Extract the (x, y) coordinate from the center of the cell holding the provided text.  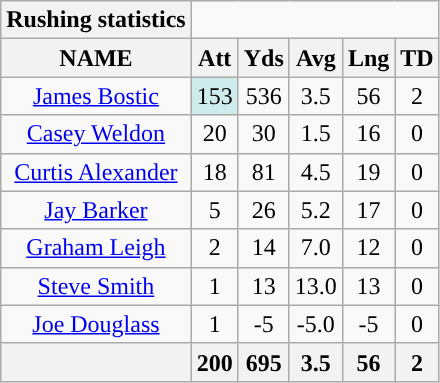
12 (368, 248)
19 (368, 172)
30 (264, 134)
NAME (96, 58)
Curtis Alexander (96, 172)
5.2 (316, 210)
13.0 (316, 286)
4.5 (316, 172)
Avg (316, 58)
536 (264, 96)
Steve Smith (96, 286)
14 (264, 248)
Jay Barker (96, 210)
Rushing statistics (96, 20)
20 (214, 134)
Joe Douglass (96, 324)
695 (264, 362)
200 (214, 362)
Graham Leigh (96, 248)
1.5 (316, 134)
153 (214, 96)
81 (264, 172)
James Bostic (96, 96)
18 (214, 172)
Yds (264, 58)
Casey Weldon (96, 134)
-5.0 (316, 324)
7.0 (316, 248)
17 (368, 210)
16 (368, 134)
26 (264, 210)
Lng (368, 58)
5 (214, 210)
TD (417, 58)
Att (214, 58)
